Find where the given text appears and provide that cell's center as [X, Y] coordinate. 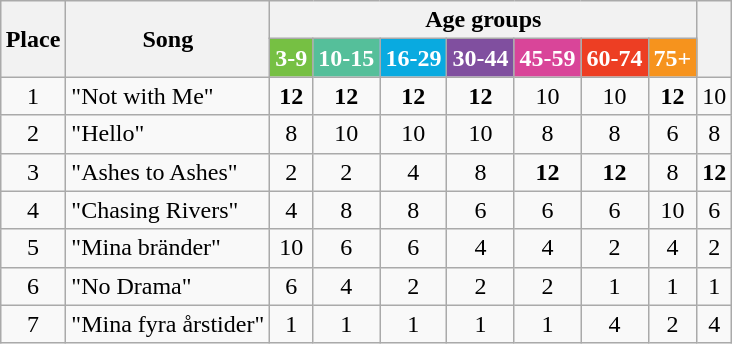
10-15 [346, 58]
30-44 [480, 58]
"Mina fyra årstider" [168, 324]
Song [168, 39]
"Ashes to Ashes" [168, 172]
"No Drama" [168, 286]
"Hello" [168, 134]
Age groups [484, 20]
7 [33, 324]
"Mina bränder" [168, 248]
3 [33, 172]
Place [33, 39]
3-9 [292, 58]
"Chasing Rivers" [168, 210]
60-74 [614, 58]
45-59 [548, 58]
5 [33, 248]
"Not with Me" [168, 96]
75+ [672, 58]
16-29 [414, 58]
